Return the [X, Y] coordinate for the center point of the cell that contains the specified text.  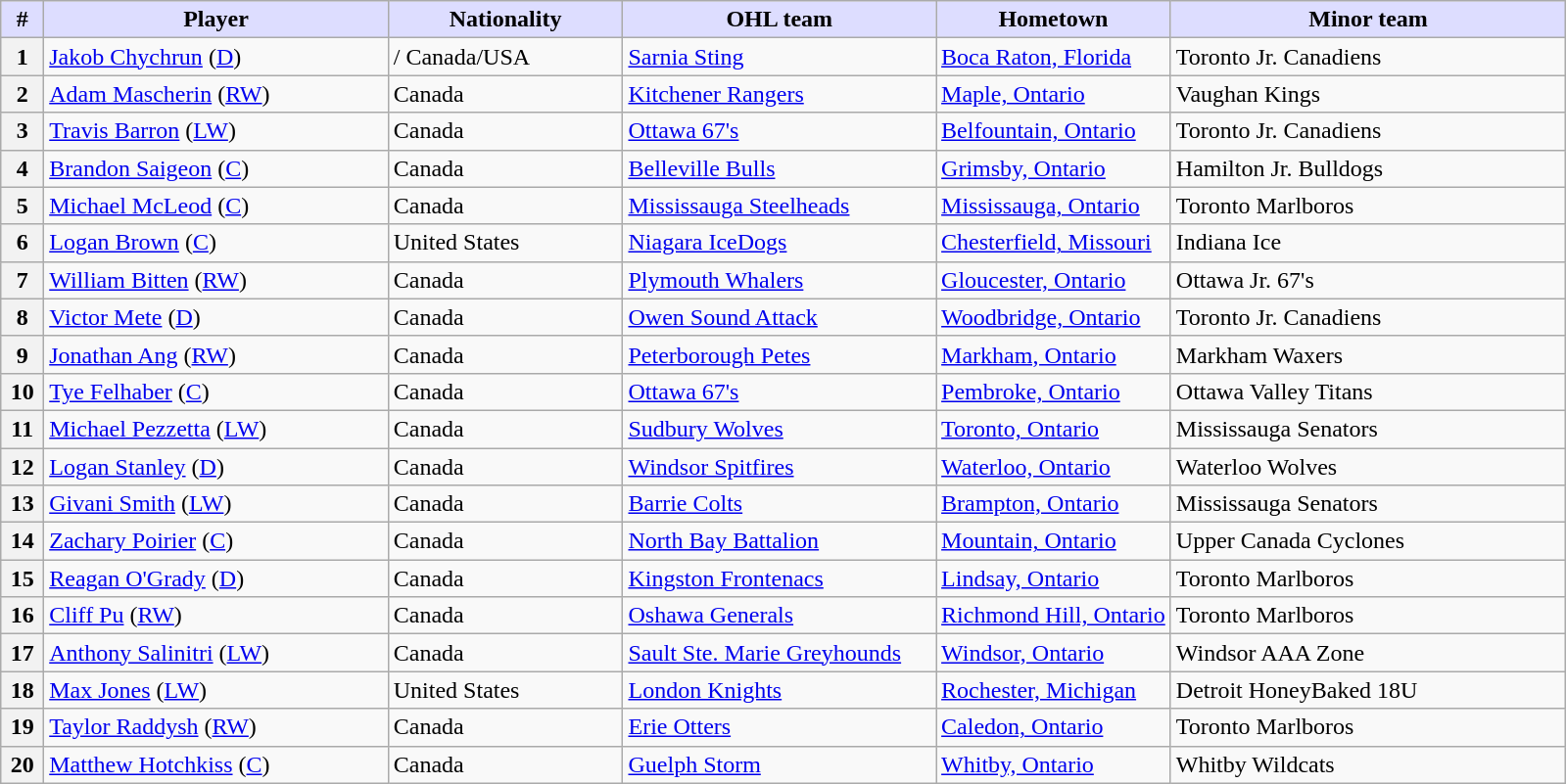
Anthony Salinitri (LW) [216, 653]
Mountain, Ontario [1054, 541]
18 [23, 690]
/ Canada/USA [505, 57]
Guelph Storm [780, 764]
Caledon, Ontario [1054, 727]
Adam Mascherin (RW) [216, 94]
Pembroke, Ontario [1054, 392]
4 [23, 168]
Oshawa Generals [780, 616]
20 [23, 764]
Sault Ste. Marie Greyhounds [780, 653]
Owen Sound Attack [780, 317]
3 [23, 131]
Ottawa Jr. 67's [1368, 280]
12 [23, 467]
Kitchener Rangers [780, 94]
Mississauga Steelheads [780, 206]
Hometown [1054, 20]
Windsor, Ontario [1054, 653]
Hamilton Jr. Bulldogs [1368, 168]
Upper Canada Cyclones [1368, 541]
Gloucester, Ontario [1054, 280]
Detroit HoneyBaked 18U [1368, 690]
Mississauga, Ontario [1054, 206]
Logan Brown (C) [216, 243]
Minor team [1368, 20]
Indiana Ice [1368, 243]
Travis Barron (LW) [216, 131]
Whitby Wildcats [1368, 764]
Vaughan Kings [1368, 94]
Ottawa Valley Titans [1368, 392]
Niagara IceDogs [780, 243]
Sudbury Wolves [780, 429]
Peterborough Petes [780, 354]
15 [23, 578]
Waterloo Wolves [1368, 467]
Erie Otters [780, 727]
Player [216, 20]
Matthew Hotchkiss (C) [216, 764]
Cliff Pu (RW) [216, 616]
Jonathan Ang (RW) [216, 354]
Nationality [505, 20]
Markham Waxers [1368, 354]
Richmond Hill, Ontario [1054, 616]
William Bitten (RW) [216, 280]
5 [23, 206]
Waterloo, Ontario [1054, 467]
Jakob Chychrun (D) [216, 57]
14 [23, 541]
# [23, 20]
9 [23, 354]
Grimsby, Ontario [1054, 168]
13 [23, 504]
Lindsay, Ontario [1054, 578]
North Bay Battalion [780, 541]
Plymouth Whalers [780, 280]
Toronto, Ontario [1054, 429]
Taylor Raddysh (RW) [216, 727]
Logan Stanley (D) [216, 467]
11 [23, 429]
Windsor Spitfires [780, 467]
10 [23, 392]
Rochester, Michigan [1054, 690]
Barrie Colts [780, 504]
Michael McLeod (C) [216, 206]
Woodbridge, Ontario [1054, 317]
Chesterfield, Missouri [1054, 243]
Kingston Frontenacs [780, 578]
Boca Raton, Florida [1054, 57]
Maple, Ontario [1054, 94]
Brampton, Ontario [1054, 504]
Sarnia Sting [780, 57]
Brandon Saigeon (C) [216, 168]
Michael Pezzetta (LW) [216, 429]
London Knights [780, 690]
7 [23, 280]
Belleville Bulls [780, 168]
2 [23, 94]
8 [23, 317]
6 [23, 243]
Tye Felhaber (C) [216, 392]
1 [23, 57]
Reagan O'Grady (D) [216, 578]
Givani Smith (LW) [216, 504]
19 [23, 727]
Zachary Poirier (C) [216, 541]
Markham, Ontario [1054, 354]
16 [23, 616]
Max Jones (LW) [216, 690]
Windsor AAA Zone [1368, 653]
OHL team [780, 20]
Belfountain, Ontario [1054, 131]
Victor Mete (D) [216, 317]
17 [23, 653]
Whitby, Ontario [1054, 764]
